Scan for the cell matching the given text and deliver its (X, Y) coordinate at center. 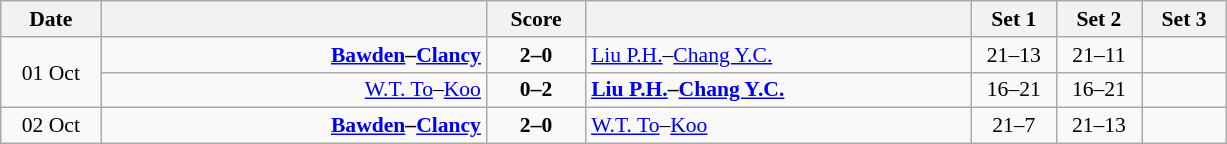
21–11 (1098, 55)
21–7 (1014, 126)
0–2 (536, 90)
Date (51, 19)
02 Oct (51, 126)
Set 3 (1184, 19)
Score (536, 19)
Set 2 (1098, 19)
Set 1 (1014, 19)
01 Oct (51, 72)
